Return the [x, y] coordinate for the center point of the cell that contains the specified text.  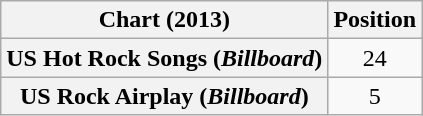
Position [375, 20]
24 [375, 58]
US Hot Rock Songs (Billboard) [164, 58]
5 [375, 96]
Chart (2013) [164, 20]
US Rock Airplay (Billboard) [164, 96]
